Locate the cell with the specified text and output its [X, Y] center coordinate. 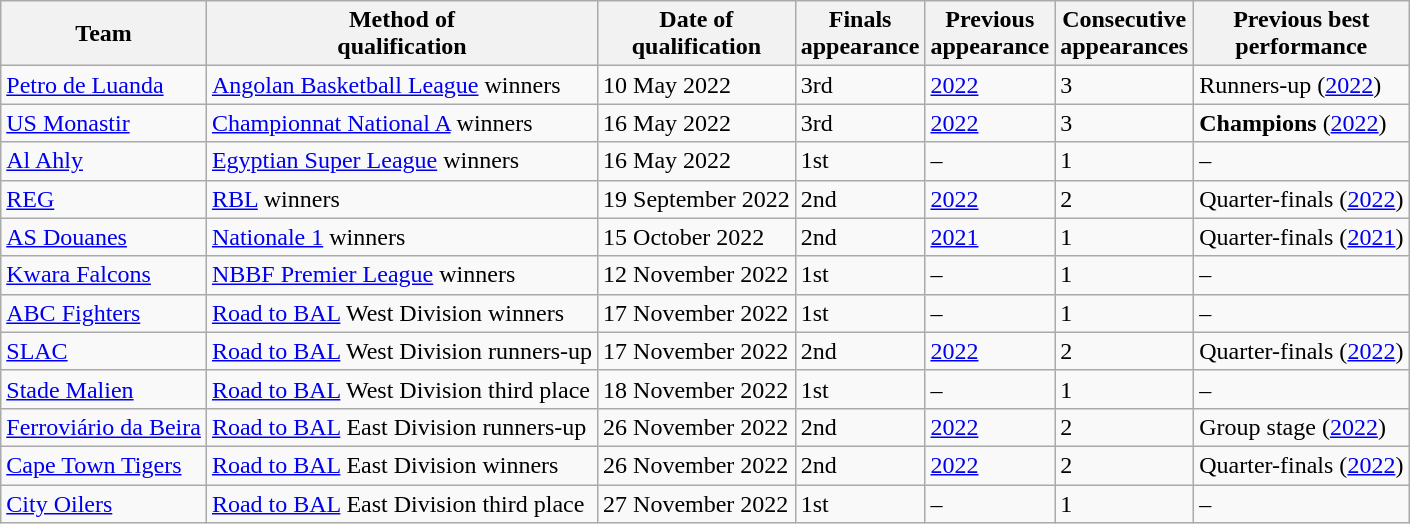
Ferroviário da Beira [104, 427]
Group stage (2022) [1302, 427]
Nationale 1 winners [402, 237]
Al Ahly [104, 161]
Championnat National A winners [402, 123]
Previous bestperformance [1302, 34]
Method ofqualification [402, 34]
Stade Malien [104, 389]
RBL winners [402, 199]
REG [104, 199]
15 October 2022 [697, 237]
12 November 2022 [697, 275]
City Oilers [104, 503]
Cape Town Tigers [104, 465]
Petro de Luanda [104, 85]
Road to BAL West Division runners-up [402, 351]
US Monastir [104, 123]
Champions (2022) [1302, 123]
Road to BAL East Division winners [402, 465]
Previousappearance [990, 34]
SLAC [104, 351]
Consecutiveappearances [1124, 34]
Quarter-finals (2021) [1302, 237]
Kwara Falcons [104, 275]
ABC Fighters [104, 313]
Road to BAL East Division third place [402, 503]
Runners-up (2022) [1302, 85]
Finalsappearance [860, 34]
Egyptian Super League winners [402, 161]
Road to BAL East Division runners-up [402, 427]
2021 [990, 237]
NBBF Premier League winners [402, 275]
Team [104, 34]
18 November 2022 [697, 389]
AS Douanes [104, 237]
Date ofqualification [697, 34]
10 May 2022 [697, 85]
Angolan Basketball League winners [402, 85]
Road to BAL West Division winners [402, 313]
19 September 2022 [697, 199]
27 November 2022 [697, 503]
Road to BAL West Division third place [402, 389]
